Identify which cell holds the provided text, then report its [x, y] central coordinate. 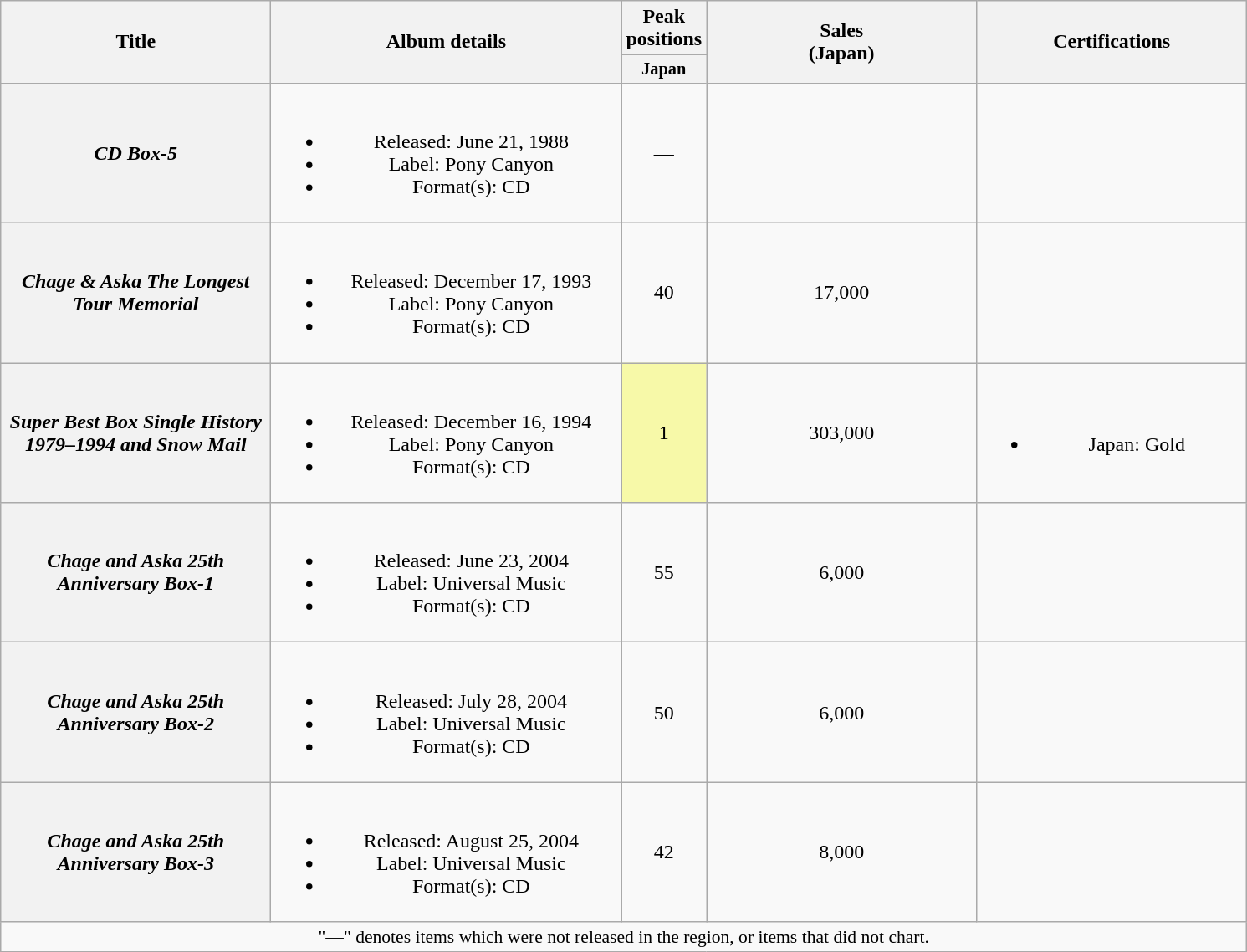
Title [135, 42]
Released: December 16, 1994Label: Pony CanyonFormat(s): CD [447, 433]
Released: August 25, 2004Label: Universal MusicFormat(s): CD [447, 852]
"—" denotes items which were not released in the region, or items that did not chart. [624, 937]
40 [664, 293]
Japan: Gold [1112, 433]
Sales(Japan) [841, 42]
55 [664, 572]
1 [664, 433]
Super Best Box Single History 1979–1994 and Snow Mail [135, 433]
Album details [447, 42]
Japan [664, 69]
50 [664, 713]
Chage and Aska 25th Anniversary Box-3 [135, 852]
Chage & Aska The Longest Tour Memorial [135, 293]
Chage and Aska 25th Anniversary Box-2 [135, 713]
42 [664, 852]
8,000 [841, 852]
Certifications [1112, 42]
Peak positions [664, 28]
Released: June 21, 1988Label: Pony CanyonFormat(s): CD [447, 152]
Chage and Aska 25th Anniversary Box-1 [135, 572]
303,000 [841, 433]
Released: July 28, 2004Label: Universal MusicFormat(s): CD [447, 713]
Released: December 17, 1993Label: Pony CanyonFormat(s): CD [447, 293]
— [664, 152]
17,000 [841, 293]
Released: June 23, 2004Label: Universal MusicFormat(s): CD [447, 572]
CD Box-5 [135, 152]
